For the text-containing cell, return its midpoint in [x, y] coordinate format. 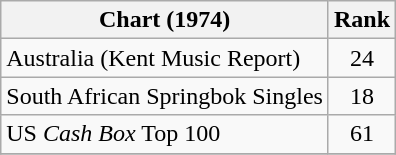
South African Springbok Singles [165, 96]
US Cash Box Top 100 [165, 134]
61 [362, 134]
Chart (1974) [165, 20]
18 [362, 96]
Rank [362, 20]
24 [362, 58]
Australia (Kent Music Report) [165, 58]
